Capture the cell that displays the provided text and extract its (X, Y) central coordinate. 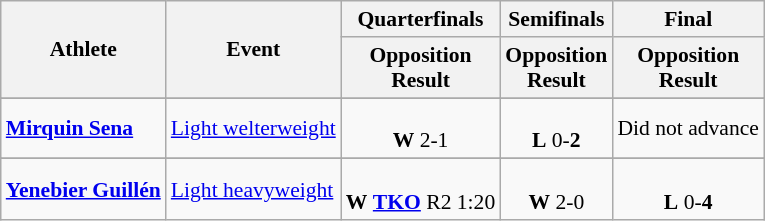
L 0-4 (688, 190)
Athlete (84, 50)
Semifinals (556, 19)
Yenebier Guillén (84, 190)
Quarterfinals (420, 19)
Light heavyweight (254, 190)
W 2-1 (420, 128)
Did not advance (688, 128)
W 2-0 (556, 190)
L 0-2 (556, 128)
Event (254, 50)
W TKO R2 1:20 (420, 190)
Mirquin Sena (84, 128)
Light welterweight (254, 128)
Final (688, 19)
